Find where the given text appears and provide that cell's center as [x, y] coordinate. 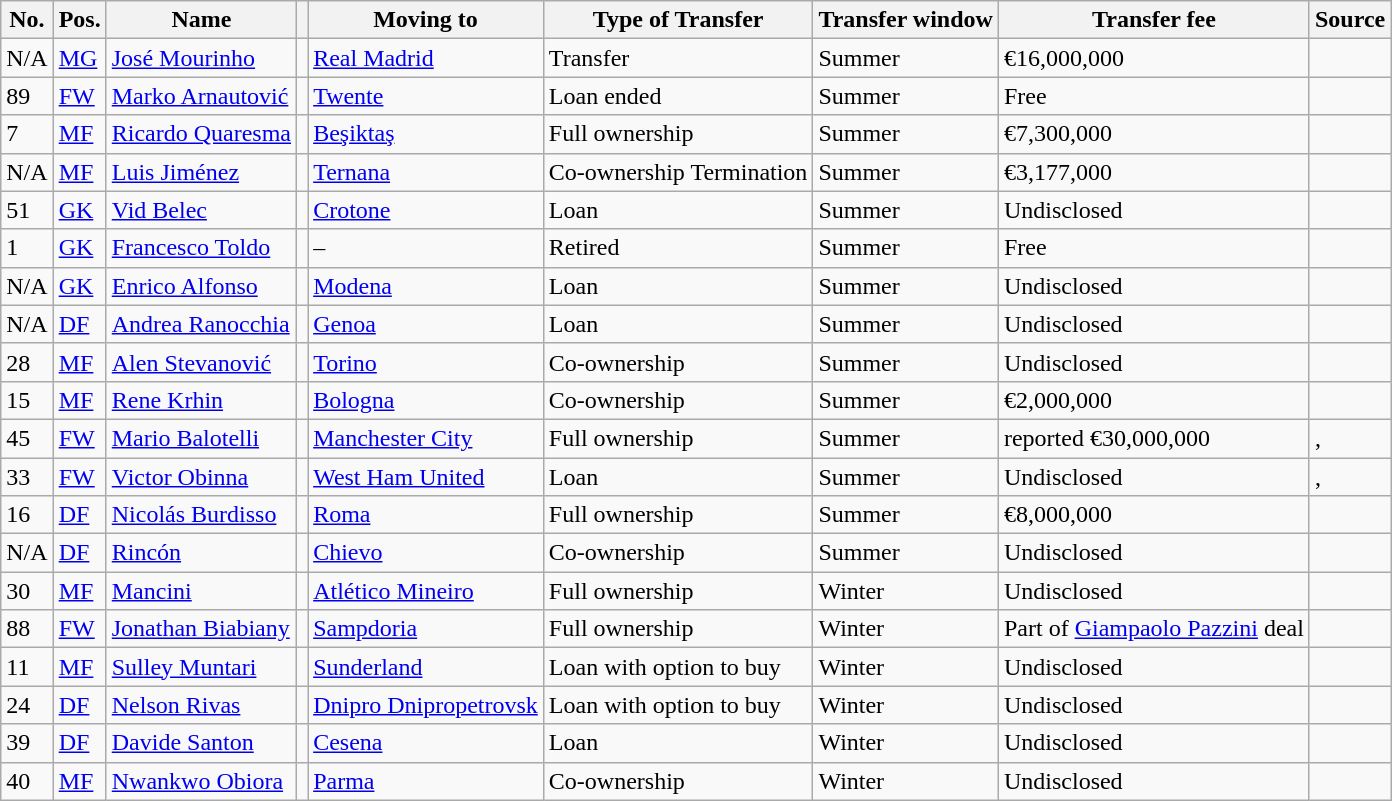
15 [27, 400]
€3,177,000 [1154, 172]
Torino [426, 362]
– [426, 248]
Part of Giampaolo Pazzini deal [1154, 629]
Transfer window [906, 20]
39 [27, 743]
Transfer fee [1154, 20]
Atlético Mineiro [426, 591]
45 [27, 438]
Vid Belec [201, 210]
Sulley Muntari [201, 667]
16 [27, 515]
José Mourinho [201, 58]
Transfer [678, 58]
Name [201, 20]
Sampdoria [426, 629]
7 [27, 134]
89 [27, 96]
Pos. [80, 20]
Real Madrid [426, 58]
No. [27, 20]
Nelson Rivas [201, 705]
1 [27, 248]
Alen Stevanović [201, 362]
reported €30,000,000 [1154, 438]
30 [27, 591]
Victor Obinna [201, 477]
24 [27, 705]
Sunderland [426, 667]
Moving to [426, 20]
Ternana [426, 172]
Co-ownership Termination [678, 172]
€16,000,000 [1154, 58]
Type of Transfer [678, 20]
33 [27, 477]
51 [27, 210]
MG [80, 58]
Rincón [201, 553]
Francesco Toldo [201, 248]
11 [27, 667]
€7,300,000 [1154, 134]
Beşiktaş [426, 134]
Davide Santon [201, 743]
Roma [426, 515]
Rene Krhin [201, 400]
Dnipro Dnipropetrovsk [426, 705]
Jonathan Biabiany [201, 629]
Twente [426, 96]
Chievo [426, 553]
Manchester City [426, 438]
Loan ended [678, 96]
28 [27, 362]
Genoa [426, 324]
Mario Balotelli [201, 438]
Enrico Alfonso [201, 286]
Crotone [426, 210]
Nicolás Burdisso [201, 515]
Retired [678, 248]
Mancini [201, 591]
Nwankwo Obiora [201, 781]
Ricardo Quaresma [201, 134]
Andrea Ranocchia [201, 324]
88 [27, 629]
€2,000,000 [1154, 400]
Cesena [426, 743]
Parma [426, 781]
Source [1350, 20]
Bologna [426, 400]
Modena [426, 286]
West Ham United [426, 477]
Marko Arnautović [201, 96]
40 [27, 781]
€8,000,000 [1154, 515]
Luis Jiménez [201, 172]
